Search for the cell housing the specified text and yield its (x, y) center coordinate. 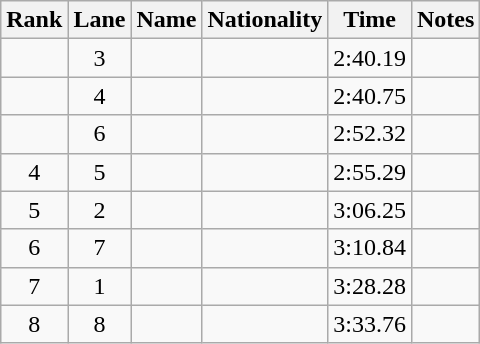
1 (100, 286)
Lane (100, 20)
3:06.25 (370, 210)
Notes (445, 20)
Nationality (265, 20)
2:55.29 (370, 172)
Rank (34, 20)
Name (166, 20)
2:52.32 (370, 134)
3 (100, 58)
2:40.19 (370, 58)
Time (370, 20)
3:33.76 (370, 324)
3:28.28 (370, 286)
2:40.75 (370, 96)
3:10.84 (370, 248)
2 (100, 210)
